Return [x, y] of the center of cell containing provided text 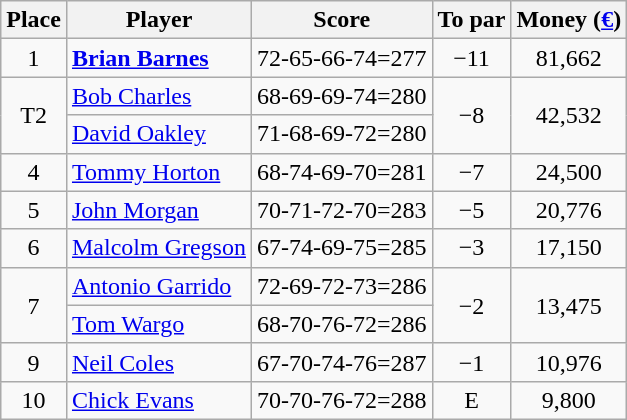
Bob Charles [158, 96]
68-70-76-72=286 [342, 324]
−2 [472, 305]
7 [34, 305]
24,500 [569, 172]
−7 [472, 172]
17,150 [569, 248]
67-74-69-75=285 [342, 248]
Chick Evans [158, 400]
David Oakley [158, 134]
68-74-69-70=281 [342, 172]
20,776 [569, 210]
9 [34, 362]
To par [472, 20]
E [472, 400]
−3 [472, 248]
Money (€) [569, 20]
−11 [472, 58]
13,475 [569, 305]
42,532 [569, 115]
−8 [472, 115]
10,976 [569, 362]
John Morgan [158, 210]
Brian Barnes [158, 58]
Antonio Garrido [158, 286]
−1 [472, 362]
72-69-72-73=286 [342, 286]
6 [34, 248]
71-68-69-72=280 [342, 134]
Malcolm Gregson [158, 248]
81,662 [569, 58]
Neil Coles [158, 362]
68-69-69-74=280 [342, 96]
10 [34, 400]
4 [34, 172]
1 [34, 58]
−5 [472, 210]
9,800 [569, 400]
Tom Wargo [158, 324]
70-70-76-72=288 [342, 400]
Tommy Horton [158, 172]
Player [158, 20]
Place [34, 20]
Score [342, 20]
5 [34, 210]
72-65-66-74=277 [342, 58]
T2 [34, 115]
67-70-74-76=287 [342, 362]
70-71-72-70=283 [342, 210]
